Find where the given text appears and provide that cell's center as [x, y] coordinate. 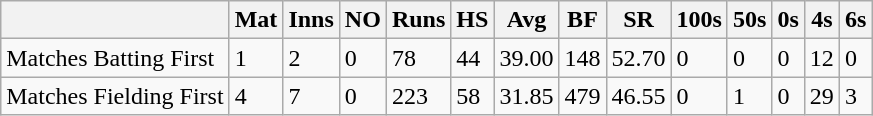
7 [311, 96]
Inns [311, 20]
Avg [526, 20]
78 [418, 58]
Matches Fielding First [115, 96]
223 [418, 96]
100s [699, 20]
Matches Batting First [115, 58]
31.85 [526, 96]
BF [582, 20]
4 [256, 96]
Mat [256, 20]
52.70 [638, 58]
SR [638, 20]
29 [822, 96]
6s [855, 20]
148 [582, 58]
39.00 [526, 58]
50s [749, 20]
46.55 [638, 96]
2 [311, 58]
4s [822, 20]
58 [472, 96]
Runs [418, 20]
12 [822, 58]
44 [472, 58]
479 [582, 96]
HS [472, 20]
0s [788, 20]
NO [362, 20]
3 [855, 96]
